Detect which cell encompasses the target text, then output its (x, y) center coordinate. 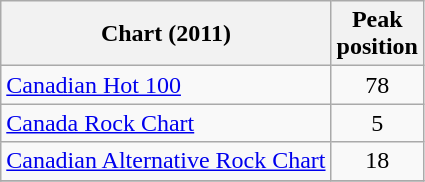
18 (377, 161)
Canada Rock Chart (166, 123)
78 (377, 85)
Canadian Hot 100 (166, 85)
Peakposition (377, 34)
Chart (2011) (166, 34)
Canadian Alternative Rock Chart (166, 161)
5 (377, 123)
